Detect which cell encompasses the target text, then output its [X, Y] center coordinate. 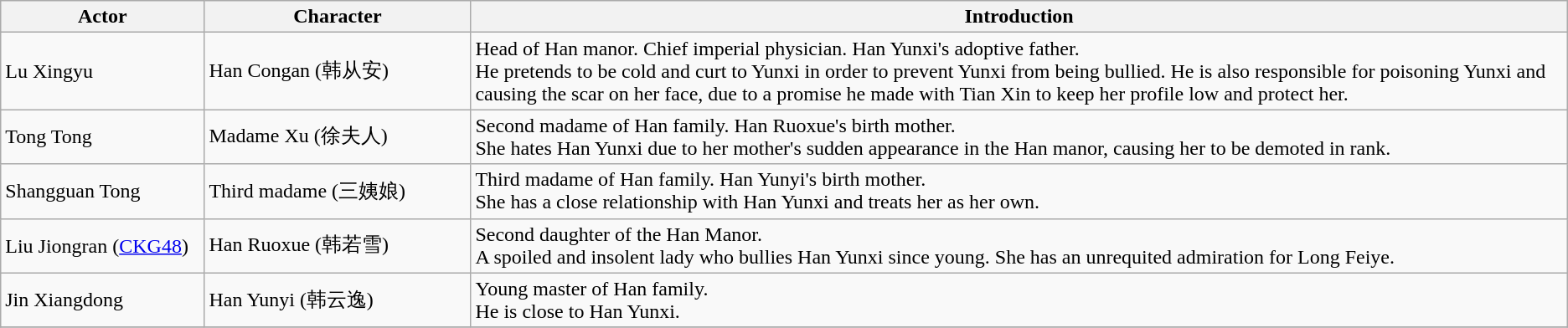
Young master of Han family. He is close to Han Yunxi. [1019, 300]
Character [338, 17]
Actor [102, 17]
Han Yunyi (韩云逸) [338, 300]
Liu Jiongran (CKG48) [102, 246]
Tong Tong [102, 137]
Lu Xingyu [102, 71]
Han Congan (韩从安) [338, 71]
Introduction [1019, 17]
Second daughter of the Han Manor. A spoiled and insolent lady who bullies Han Yunxi since young. She has an unrequited admiration for Long Feiye. [1019, 246]
Jin Xiangdong [102, 300]
Han Ruoxue (韩若雪) [338, 246]
Third madame of Han family. Han Yunyi's birth mother.She has a close relationship with Han Yunxi and treats her as her own. [1019, 191]
Shangguan Tong [102, 191]
Madame Xu (徐夫人) [338, 137]
Third madame (三姨娘) [338, 191]
